From the cell containing the given text, extract its center point as [X, Y] coordinate. 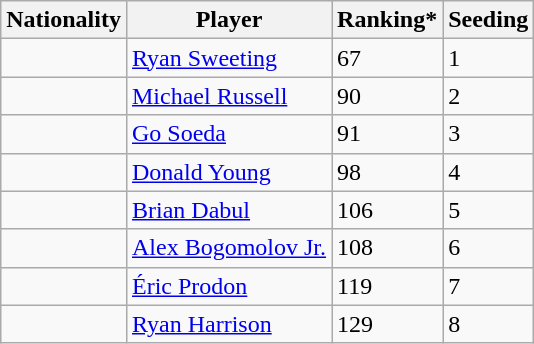
Seeding [488, 20]
7 [488, 286]
91 [388, 134]
Éric Prodon [228, 286]
Nationality [64, 20]
119 [388, 286]
Ryan Sweeting [228, 58]
Brian Dabul [228, 210]
5 [488, 210]
1 [488, 58]
Donald Young [228, 172]
Go Soeda [228, 134]
67 [388, 58]
Michael Russell [228, 96]
2 [488, 96]
Player [228, 20]
90 [388, 96]
108 [388, 248]
Alex Bogomolov Jr. [228, 248]
129 [388, 324]
4 [488, 172]
8 [488, 324]
98 [388, 172]
Ranking* [388, 20]
3 [488, 134]
6 [488, 248]
Ryan Harrison [228, 324]
106 [388, 210]
